Determine the (x, y) coordinate at the center of the cell enclosing the given text.  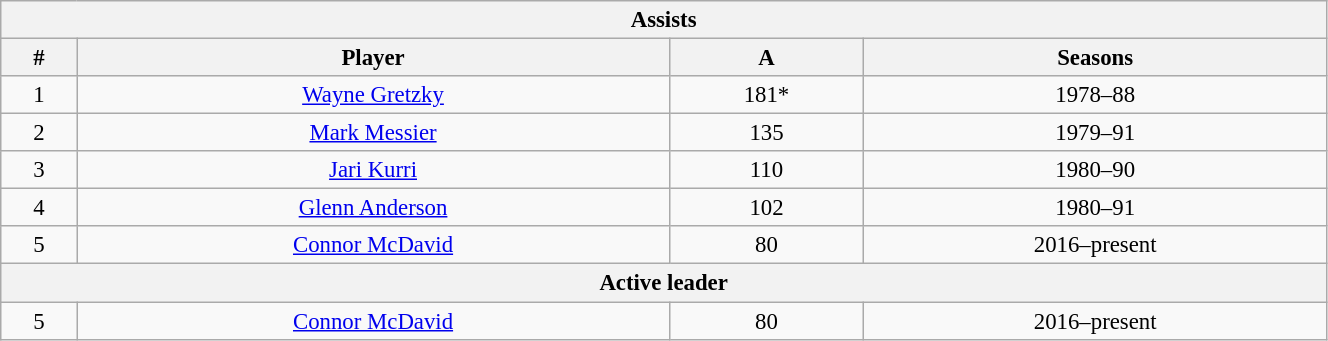
3 (39, 170)
Glenn Anderson (373, 208)
1980–91 (1096, 208)
110 (766, 170)
1 (39, 95)
102 (766, 208)
Player (373, 58)
Seasons (1096, 58)
181* (766, 95)
1979–91 (1096, 133)
A (766, 58)
4 (39, 208)
135 (766, 133)
1980–90 (1096, 170)
1978–88 (1096, 95)
Mark Messier (373, 133)
Jari Kurri (373, 170)
2 (39, 133)
Assists (664, 20)
Wayne Gretzky (373, 95)
Active leader (664, 283)
# (39, 58)
